Detect which cell encompasses the target text, then output its (X, Y) center coordinate. 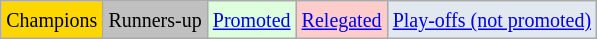
Runners-up (155, 20)
Promoted (252, 20)
Play-offs (not promoted) (492, 20)
Champions (52, 20)
Relegated (342, 20)
